Search for the cell housing the specified text and yield its (X, Y) center coordinate. 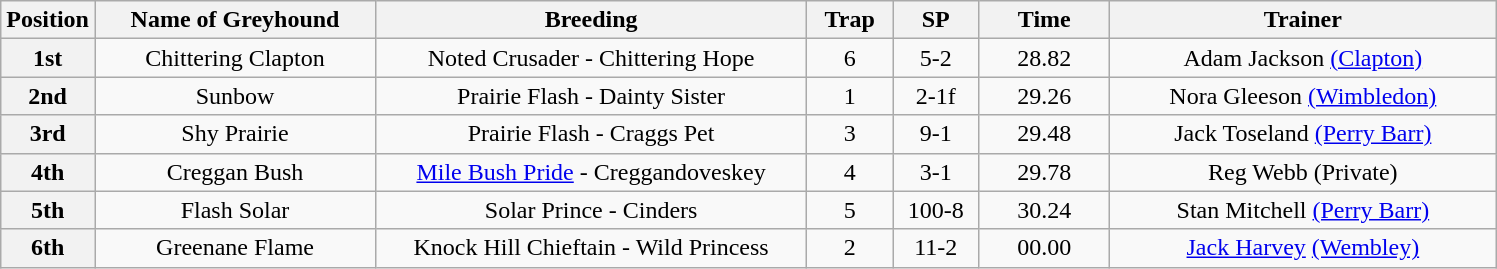
2 (850, 248)
4 (850, 172)
Time (1044, 20)
6th (48, 248)
Flash Solar (234, 210)
Prairie Flash - Dainty Sister (592, 96)
5 (850, 210)
00.00 (1044, 248)
Noted Crusader - Chittering Hope (592, 58)
Nora Gleeson (Wimbledon) (1303, 96)
Chittering Clapton (234, 58)
29.78 (1044, 172)
28.82 (1044, 58)
3 (850, 134)
Breeding (592, 20)
6 (850, 58)
Solar Prince - Cinders (592, 210)
5th (48, 210)
Stan Mitchell (Perry Barr) (1303, 210)
Jack Toseland (Perry Barr) (1303, 134)
1st (48, 58)
5-2 (936, 58)
29.26 (1044, 96)
9-1 (936, 134)
Reg Webb (Private) (1303, 172)
2nd (48, 96)
2-1f (936, 96)
Knock Hill Chieftain - Wild Princess (592, 248)
Position (48, 20)
3-1 (936, 172)
Trap (850, 20)
Sunbow (234, 96)
30.24 (1044, 210)
SP (936, 20)
Adam Jackson (Clapton) (1303, 58)
Jack Harvey (Wembley) (1303, 248)
11-2 (936, 248)
Creggan Bush (234, 172)
100-8 (936, 210)
Trainer (1303, 20)
29.48 (1044, 134)
Prairie Flash - Craggs Pet (592, 134)
Greenane Flame (234, 248)
Mile Bush Pride - Creggandoveskey (592, 172)
Shy Prairie (234, 134)
3rd (48, 134)
Name of Greyhound (234, 20)
1 (850, 96)
4th (48, 172)
